Locate the cell with the specified text and output its (X, Y) center coordinate. 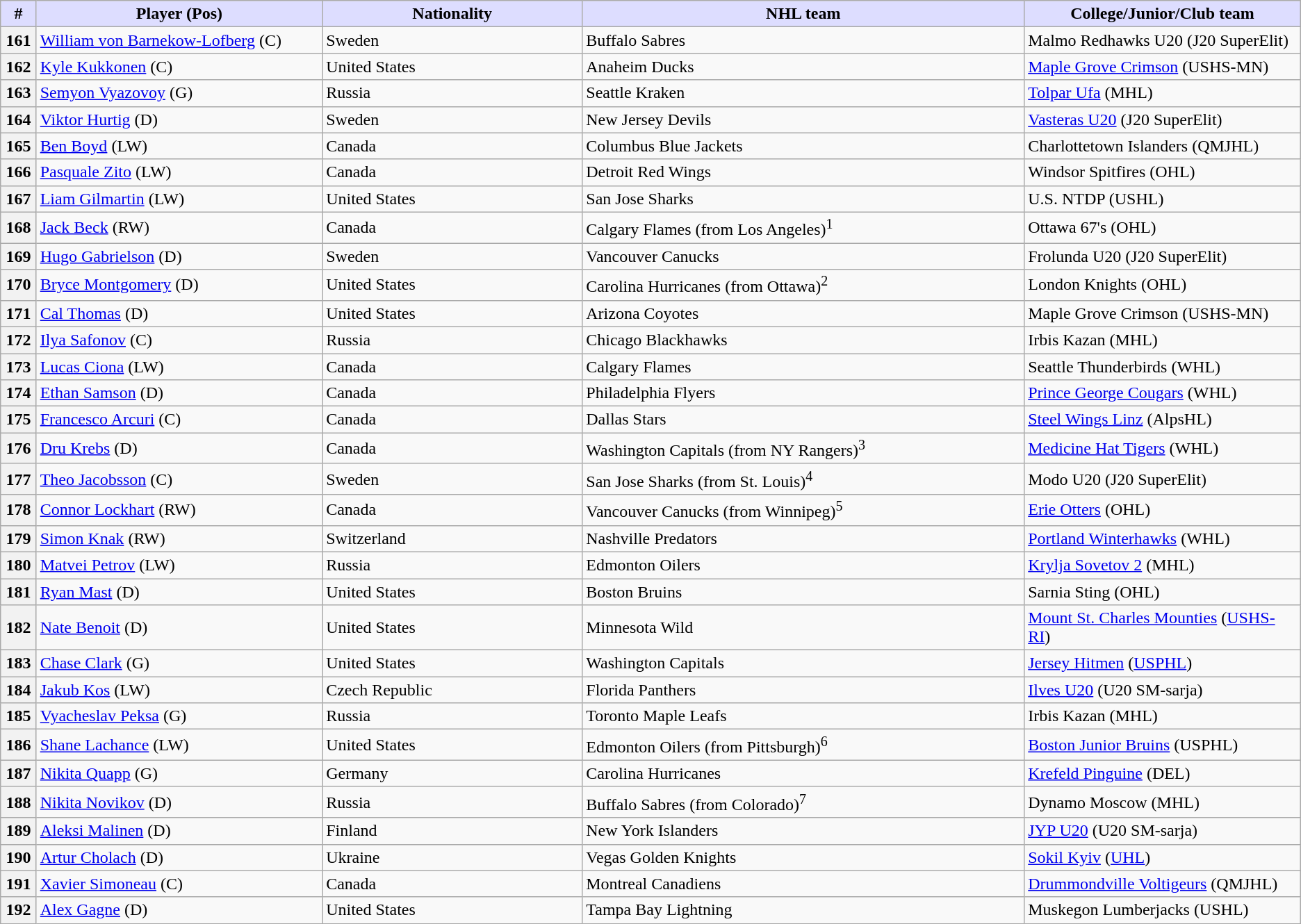
Jakub Kos (LW) (179, 690)
Washington Capitals (803, 663)
Minnesota Wild (803, 628)
Detroit Red Wings (803, 172)
College/Junior/Club team (1163, 14)
Boston Junior Bruins (USPHL) (1163, 745)
Ilves U20 (U20 SM-sarja) (1163, 690)
168 (18, 228)
172 (18, 340)
Sarnia Sting (OHL) (1163, 592)
176 (18, 449)
178 (18, 510)
Krylja Sovetov 2 (MHL) (1163, 565)
Drummondville Voltigeurs (QMJHL) (1163, 884)
Chase Clark (G) (179, 663)
Toronto Maple Leafs (803, 716)
Ottawa 67's (OHL) (1163, 228)
Krefeld Pinguine (DEL) (1163, 773)
190 (18, 857)
William von Barnekow-Lofberg (C) (179, 40)
181 (18, 592)
173 (18, 367)
Nashville Predators (803, 538)
Chicago Blackhawks (803, 340)
182 (18, 628)
Nationality (452, 14)
177 (18, 479)
Czech Republic (452, 690)
Charlottetown Islanders (QMJHL) (1163, 146)
183 (18, 663)
Switzerland (452, 538)
Vegas Golden Knights (803, 857)
Vancouver Canucks (803, 256)
Semyon Vyazovoy (G) (179, 93)
Dru Krebs (D) (179, 449)
Ukraine (452, 857)
161 (18, 40)
San Jose Sharks (from St. Louis)4 (803, 479)
179 (18, 538)
Seattle Kraken (803, 93)
Jack Beck (RW) (179, 228)
Modo U20 (J20 SuperElit) (1163, 479)
Francesco Arcuri (C) (179, 420)
Nikita Quapp (G) (179, 773)
Frolunda U20 (J20 SuperElit) (1163, 256)
Alex Gagne (D) (179, 910)
Shane Lachance (LW) (179, 745)
Viktor Hurtig (D) (179, 119)
Connor Lockhart (RW) (179, 510)
Montreal Canadiens (803, 884)
163 (18, 93)
NHL team (803, 14)
Steel Wings Linz (AlpsHL) (1163, 420)
165 (18, 146)
Vancouver Canucks (from Winnipeg)5 (803, 510)
169 (18, 256)
184 (18, 690)
186 (18, 745)
180 (18, 565)
Calgary Flames (from Los Angeles)1 (803, 228)
Washington Capitals (from NY Rangers)3 (803, 449)
189 (18, 831)
Kyle Kukkonen (C) (179, 67)
171 (18, 313)
185 (18, 716)
Vyacheslav Peksa (G) (179, 716)
Columbus Blue Jackets (803, 146)
Windsor Spitfires (OHL) (1163, 172)
San Jose Sharks (803, 199)
Germany (452, 773)
Bryce Montgomery (D) (179, 285)
Edmonton Oilers (803, 565)
Buffalo Sabres (803, 40)
Nate Benoit (D) (179, 628)
Lucas Ciona (LW) (179, 367)
166 (18, 172)
Philadelphia Flyers (803, 393)
New York Islanders (803, 831)
Artur Cholach (D) (179, 857)
192 (18, 910)
Xavier Simoneau (C) (179, 884)
New Jersey Devils (803, 119)
167 (18, 199)
Medicine Hat Tigers (WHL) (1163, 449)
Hugo Gabrielson (D) (179, 256)
Vasteras U20 (J20 SuperElit) (1163, 119)
175 (18, 420)
U.S. NTDP (USHL) (1163, 199)
Simon Knak (RW) (179, 538)
Ryan Mast (D) (179, 592)
Theo Jacobsson (C) (179, 479)
Nikita Novikov (D) (179, 802)
Finland (452, 831)
Carolina Hurricanes (from Ottawa)2 (803, 285)
Player (Pos) (179, 14)
Mount St. Charles Mounties (USHS-RI) (1163, 628)
Pasquale Zito (LW) (179, 172)
Malmo Redhawks U20 (J20 SuperElit) (1163, 40)
Calgary Flames (803, 367)
Arizona Coyotes (803, 313)
Dynamo Moscow (MHL) (1163, 802)
188 (18, 802)
Prince George Cougars (WHL) (1163, 393)
Edmonton Oilers (from Pittsburgh)6 (803, 745)
JYP U20 (U20 SM-sarja) (1163, 831)
Seattle Thunderbirds (WHL) (1163, 367)
Carolina Hurricanes (803, 773)
Buffalo Sabres (from Colorado)7 (803, 802)
164 (18, 119)
191 (18, 884)
Erie Otters (OHL) (1163, 510)
Florida Panthers (803, 690)
Boston Bruins (803, 592)
# (18, 14)
Cal Thomas (D) (179, 313)
Anaheim Ducks (803, 67)
Tampa Bay Lightning (803, 910)
Aleksi Malinen (D) (179, 831)
Tolpar Ufa (MHL) (1163, 93)
174 (18, 393)
Ilya Safonov (C) (179, 340)
Ben Boyd (LW) (179, 146)
Dallas Stars (803, 420)
162 (18, 67)
London Knights (OHL) (1163, 285)
Liam Gilmartin (LW) (179, 199)
187 (18, 773)
Portland Winterhawks (WHL) (1163, 538)
Matvei Petrov (LW) (179, 565)
Ethan Samson (D) (179, 393)
Muskegon Lumberjacks (USHL) (1163, 910)
Jersey Hitmen (USPHL) (1163, 663)
Sokil Kyiv (UHL) (1163, 857)
170 (18, 285)
